Detect which cell encompasses the target text, then output its (X, Y) center coordinate. 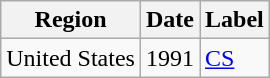
Date (170, 20)
Label (235, 20)
United States (71, 58)
CS (235, 58)
1991 (170, 58)
Region (71, 20)
